Detect which cell encompasses the target text, then output its (x, y) center coordinate. 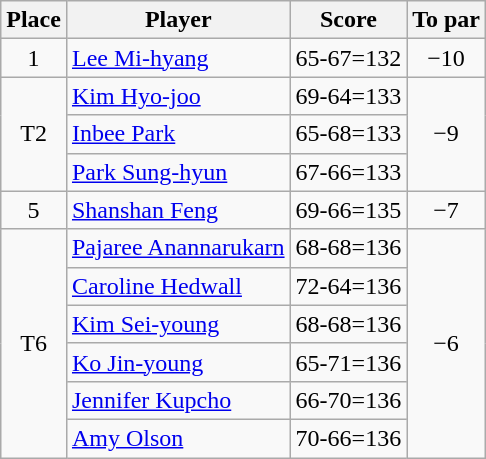
Ko Jin-young (178, 362)
Place (34, 20)
65-68=133 (348, 134)
Lee Mi-hyang (178, 58)
65-71=136 (348, 362)
T6 (34, 343)
Amy Olson (178, 438)
T2 (34, 134)
66-70=136 (348, 400)
Kim Sei-young (178, 324)
−7 (446, 210)
69-64=133 (348, 96)
Jennifer Kupcho (178, 400)
Score (348, 20)
Caroline Hedwall (178, 286)
5 (34, 210)
−6 (446, 343)
Player (178, 20)
1 (34, 58)
−9 (446, 134)
70-66=136 (348, 438)
−10 (446, 58)
Inbee Park (178, 134)
67-66=133 (348, 172)
Shanshan Feng (178, 210)
Pajaree Anannarukarn (178, 248)
Kim Hyo-joo (178, 96)
72-64=136 (348, 286)
Park Sung-hyun (178, 172)
69-66=135 (348, 210)
65-67=132 (348, 58)
To par (446, 20)
